Find where the given text appears and provide that cell's center as [x, y] coordinate. 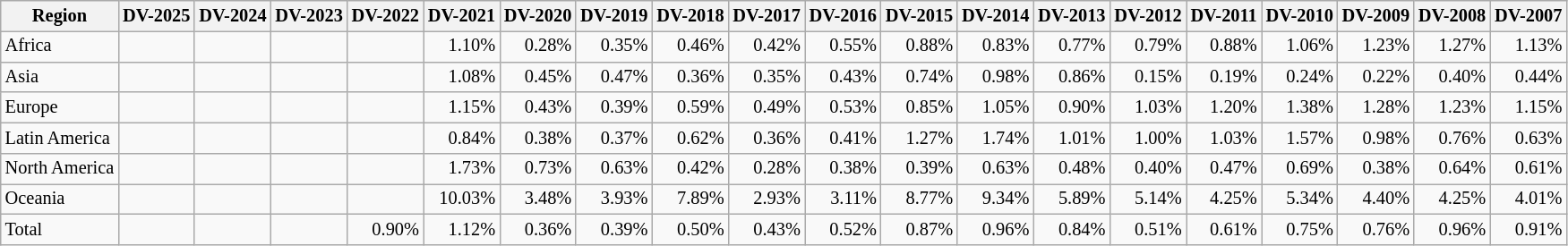
8.77% [919, 199]
1.10% [462, 46]
9.34% [996, 199]
DV-2013 [1071, 15]
0.69% [1300, 168]
DV-2011 [1224, 15]
0.83% [996, 46]
DV-2023 [310, 15]
3.48% [537, 199]
1.06% [1300, 46]
0.44% [1528, 77]
4.40% [1375, 199]
0.91% [1528, 229]
DV-2008 [1452, 15]
1.28% [1375, 107]
0.59% [690, 107]
0.19% [1224, 77]
0.87% [919, 229]
DV-2014 [996, 15]
0.55% [844, 46]
3.11% [844, 199]
0.49% [767, 107]
DV-2015 [919, 15]
1.05% [996, 107]
0.50% [690, 229]
DV-2016 [844, 15]
4.01% [1528, 199]
3.93% [614, 199]
DV-2010 [1300, 15]
5.34% [1300, 199]
DV-2017 [767, 15]
0.46% [690, 46]
0.52% [844, 229]
1.38% [1300, 107]
0.15% [1148, 77]
0.51% [1148, 229]
5.89% [1071, 199]
DV-2021 [462, 15]
2.93% [767, 199]
1.00% [1148, 138]
0.45% [537, 77]
Africa [59, 46]
0.48% [1071, 168]
0.41% [844, 138]
1.12% [462, 229]
DV-2007 [1528, 15]
Total [59, 229]
7.89% [690, 199]
0.86% [1071, 77]
Oceania [59, 199]
0.22% [1375, 77]
0.64% [1452, 168]
0.79% [1148, 46]
North America [59, 168]
10.03% [462, 199]
1.01% [1071, 138]
Region [59, 15]
Europe [59, 107]
DV-2019 [614, 15]
Asia [59, 77]
DV-2018 [690, 15]
0.85% [919, 107]
DV-2009 [1375, 15]
0.75% [1300, 229]
1.13% [1528, 46]
DV-2022 [385, 15]
DV-2012 [1148, 15]
0.53% [844, 107]
0.24% [1300, 77]
1.73% [462, 168]
DV-2024 [233, 15]
0.73% [537, 168]
DV-2020 [537, 15]
1.08% [462, 77]
1.20% [1224, 107]
Latin America [59, 138]
DV-2025 [156, 15]
0.74% [919, 77]
1.74% [996, 138]
0.37% [614, 138]
1.57% [1300, 138]
5.14% [1148, 199]
0.62% [690, 138]
0.77% [1071, 46]
